Scan for the cell matching the given text and deliver its [X, Y] coordinate at center. 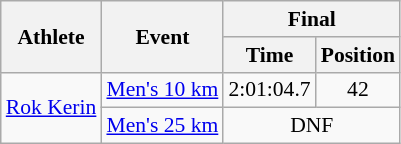
2:01:04.7 [269, 90]
42 [358, 90]
Position [358, 55]
Time [269, 55]
Men's 25 km [162, 126]
Event [162, 36]
Rok Kerin [52, 108]
Athlete [52, 36]
Men's 10 km [162, 90]
DNF [312, 126]
Final [312, 19]
